For the text-containing cell, return its midpoint in [X, Y] coordinate format. 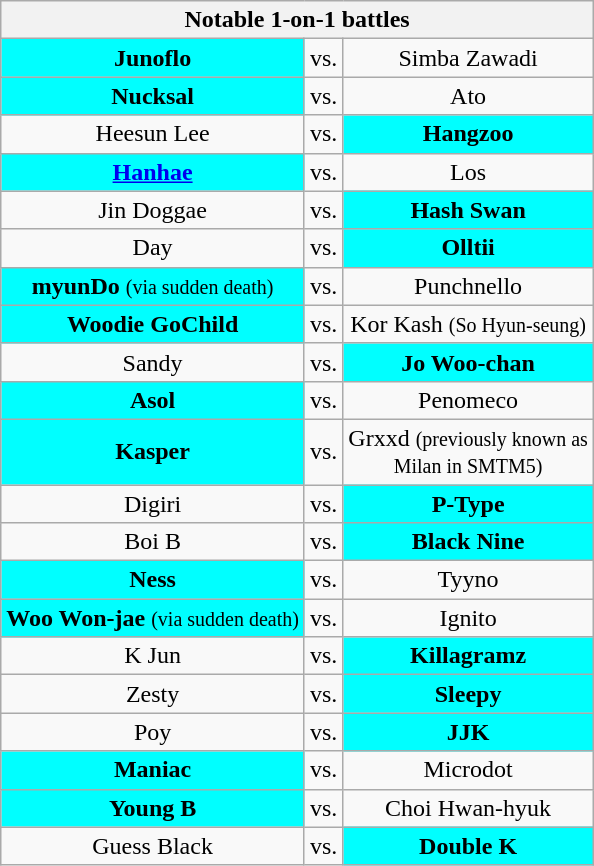
Los [468, 172]
Day [153, 248]
Nucksal [153, 96]
Young B [153, 808]
Junoflo [153, 58]
Hangzoo [468, 134]
Woo Won-jae (via sudden death) [153, 618]
Zesty [153, 694]
Olltii [468, 248]
Choi Hwan-hyuk [468, 808]
JJK [468, 732]
myunDo (via sudden death) [153, 286]
Kasper [153, 452]
Asol [153, 400]
Simba Zawadi [468, 58]
Grxxd (previously known as Milan in SMTM5) [468, 452]
Black Nine [468, 542]
P-Type [468, 503]
Woodie GoChild [153, 324]
Penomeco [468, 400]
Boi B [153, 542]
Sandy [153, 362]
Hanhae [153, 172]
Killagramz [468, 656]
Notable 1-on-1 battles [298, 20]
Jo Woo-chan [468, 362]
Ato [468, 96]
Maniac [153, 770]
Digiri [153, 503]
Double K [468, 846]
Ness [153, 580]
Guess Black [153, 846]
Ignito [468, 618]
Poy [153, 732]
K Jun [153, 656]
Heesun Lee [153, 134]
Punchnello [468, 286]
Sleepy [468, 694]
Kor Kash (So Hyun-seung) [468, 324]
Microdot [468, 770]
Tyyno [468, 580]
Hash Swan [468, 210]
Jin Doggae [153, 210]
